Extract the (x, y) coordinate from the center of the cell holding the provided text.  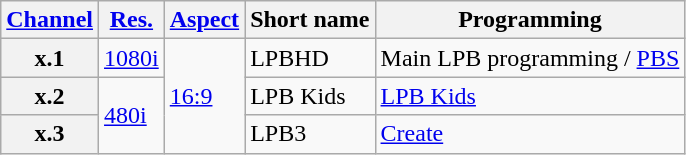
Res. (132, 20)
16:9 (204, 96)
x.3 (50, 134)
x.1 (50, 58)
480i (132, 115)
Aspect (204, 20)
1080i (132, 58)
Create (530, 134)
Channel (50, 20)
LPBHD (310, 58)
Main LPB programming / PBS (530, 58)
x.2 (50, 96)
Programming (530, 20)
LPB3 (310, 134)
Short name (310, 20)
